Scan for the cell matching the given text and deliver its (X, Y) coordinate at center. 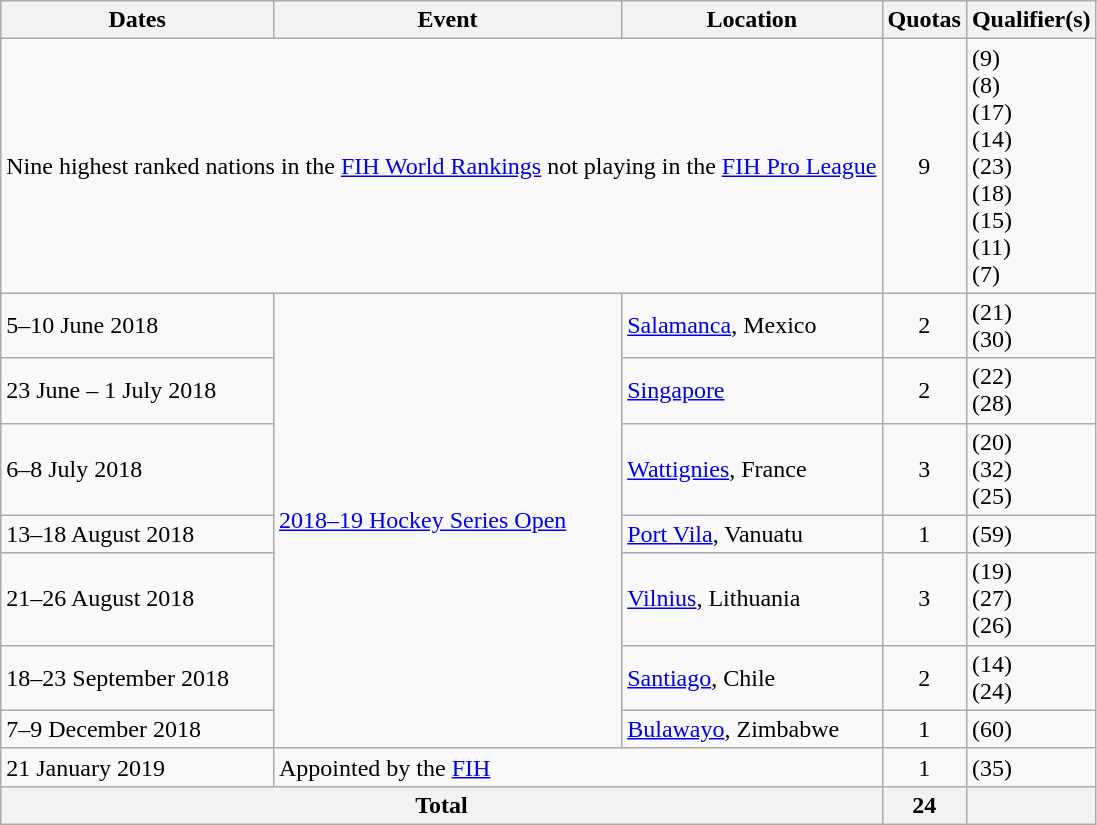
Total (442, 805)
18–23 September 2018 (138, 678)
(19) (27) (26) (1031, 599)
Port Vila, Vanuatu (752, 534)
Qualifier(s) (1031, 20)
Nine highest ranked nations in the FIH World Rankings not playing in the FIH Pro League (442, 166)
(60) (1031, 729)
Location (752, 20)
Event (447, 20)
(59) (1031, 534)
21 January 2019 (138, 767)
24 (924, 805)
(9) (8) (17) (14) (23) (18) (15) (11) (7) (1031, 166)
2018–19 Hockey Series Open (447, 520)
(35) (1031, 767)
Wattignies, France (752, 469)
(20) (32) (25) (1031, 469)
Appointed by the FIH (578, 767)
(22) (28) (1031, 390)
6–8 July 2018 (138, 469)
5–10 June 2018 (138, 326)
21–26 August 2018 (138, 599)
7–9 December 2018 (138, 729)
Santiago, Chile (752, 678)
9 (924, 166)
13–18 August 2018 (138, 534)
(14) (24) (1031, 678)
Dates (138, 20)
Salamanca, Mexico (752, 326)
Bulawayo, Zimbabwe (752, 729)
Quotas (924, 20)
(21) (30) (1031, 326)
23 June – 1 July 2018 (138, 390)
Vilnius, Lithuania (752, 599)
Singapore (752, 390)
